Capture the cell that displays the provided text and extract its [x, y] central coordinate. 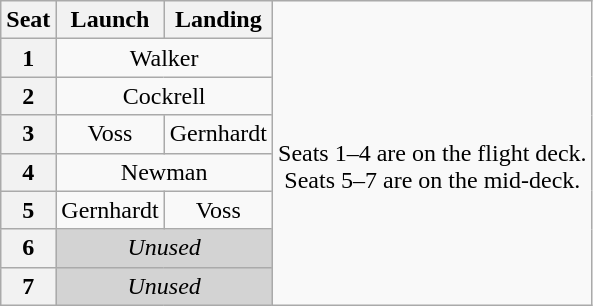
3 [28, 134]
7 [28, 286]
Walker [164, 58]
Newman [164, 172]
Cockrell [164, 96]
1 [28, 58]
5 [28, 210]
Seat [28, 20]
6 [28, 248]
4 [28, 172]
Seats 1–4 are on the flight deck.Seats 5–7 are on the mid-deck. [433, 153]
2 [28, 96]
Launch [110, 20]
Landing [218, 20]
